Extract the (X, Y) coordinate from the center of the cell holding the provided text.  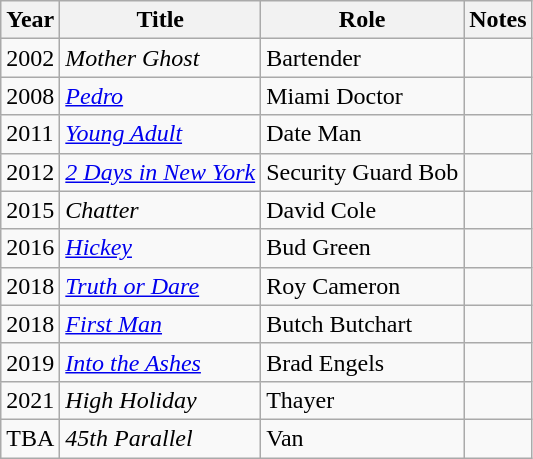
Title (160, 20)
2021 (30, 400)
Truth or Dare (160, 286)
2012 (30, 172)
Brad Engels (362, 362)
Thayer (362, 400)
Into the Ashes (160, 362)
Mother Ghost (160, 58)
Pedro (160, 96)
2019 (30, 362)
TBA (30, 438)
High Holiday (160, 400)
2016 (30, 248)
2015 (30, 210)
Miami Doctor (362, 96)
Butch Butchart (362, 324)
Security Guard Bob (362, 172)
Date Man (362, 134)
David Cole (362, 210)
Hickey (160, 248)
Bartender (362, 58)
2002 (30, 58)
2008 (30, 96)
Young Adult (160, 134)
45th Parallel (160, 438)
Notes (498, 20)
2 Days in New York (160, 172)
Role (362, 20)
2011 (30, 134)
Year (30, 20)
Van (362, 438)
Roy Cameron (362, 286)
First Man (160, 324)
Bud Green (362, 248)
Chatter (160, 210)
